Find where the given text appears and provide that cell's center as [X, Y] coordinate. 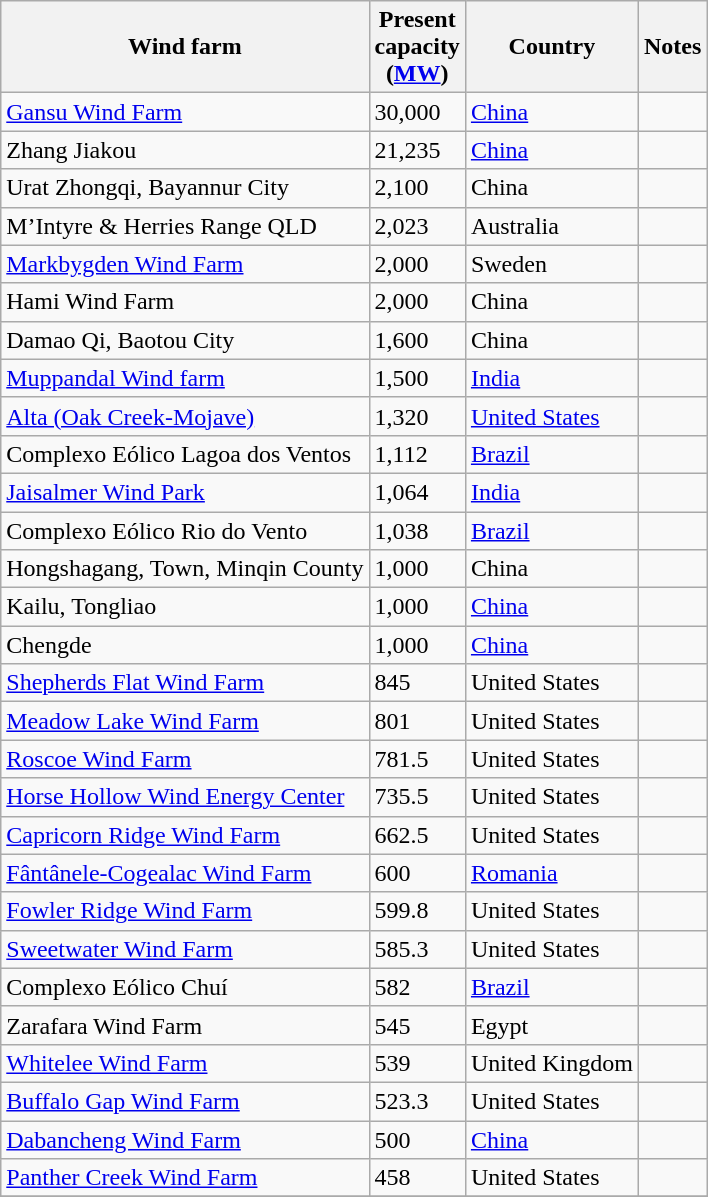
582 [417, 987]
Present capacity (MW) [417, 47]
Romania [552, 873]
Dabancheng Wind Farm [185, 1139]
539 [417, 1063]
Zhang Jiakou [185, 150]
Kailu, Tongliao [185, 607]
Egypt [552, 1025]
1,038 [417, 531]
Complexo Eólico Rio do Vento [185, 531]
2,023 [417, 226]
Markbygden Wind Farm [185, 264]
523.3 [417, 1101]
1,600 [417, 340]
600 [417, 873]
21,235 [417, 150]
Jaisalmer Wind Park [185, 492]
Fântânele-Cogealac Wind Farm [185, 873]
2,100 [417, 188]
500 [417, 1139]
1,320 [417, 416]
458 [417, 1178]
M’Intyre & Herries Range QLD [185, 226]
Chengde [185, 645]
Fowler Ridge Wind Farm [185, 911]
781.5 [417, 759]
Sweden [552, 264]
United Kingdom [552, 1063]
Whitelee Wind Farm [185, 1063]
Shepherds Flat Wind Farm [185, 683]
Roscoe Wind Farm [185, 759]
Hongshagang, Town, Minqin County [185, 569]
Muppandal Wind farm [185, 378]
Buffalo Gap Wind Farm [185, 1101]
Capricorn Ridge Wind Farm [185, 835]
Horse Hollow Wind Energy Center [185, 797]
Wind farm [185, 47]
Urat Zhongqi, Bayannur City [185, 188]
599.8 [417, 911]
Notes [672, 47]
735.5 [417, 797]
845 [417, 683]
Sweetwater Wind Farm [185, 949]
1,112 [417, 454]
585.3 [417, 949]
Meadow Lake Wind Farm [185, 721]
Complexo Eólico Lagoa dos Ventos [185, 454]
30,000 [417, 112]
Damao Qi, Baotou City [185, 340]
662.5 [417, 835]
801 [417, 721]
Zarafara Wind Farm [185, 1025]
Panther Creek Wind Farm [185, 1178]
Alta (Oak Creek-Mojave) [185, 416]
1,500 [417, 378]
Hami Wind Farm [185, 302]
Gansu Wind Farm [185, 112]
545 [417, 1025]
Country [552, 47]
1,064 [417, 492]
Australia [552, 226]
Complexo Eólico Chuí [185, 987]
